Locate the cell with the specified text and output its (x, y) center coordinate. 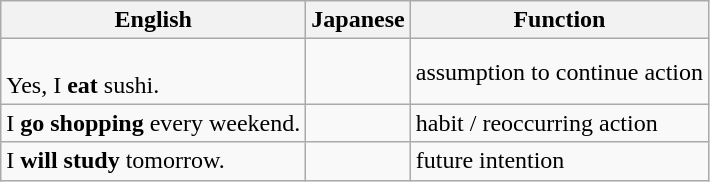
Yes, I eat sushi. (154, 72)
habit / reoccurring action (559, 123)
Japanese (358, 20)
I go shopping every weekend. (154, 123)
English (154, 20)
Function (559, 20)
future intention (559, 161)
assumption to continue action (559, 72)
I will study tomorrow. (154, 161)
